For the text-containing cell, return its midpoint in (x, y) coordinate format. 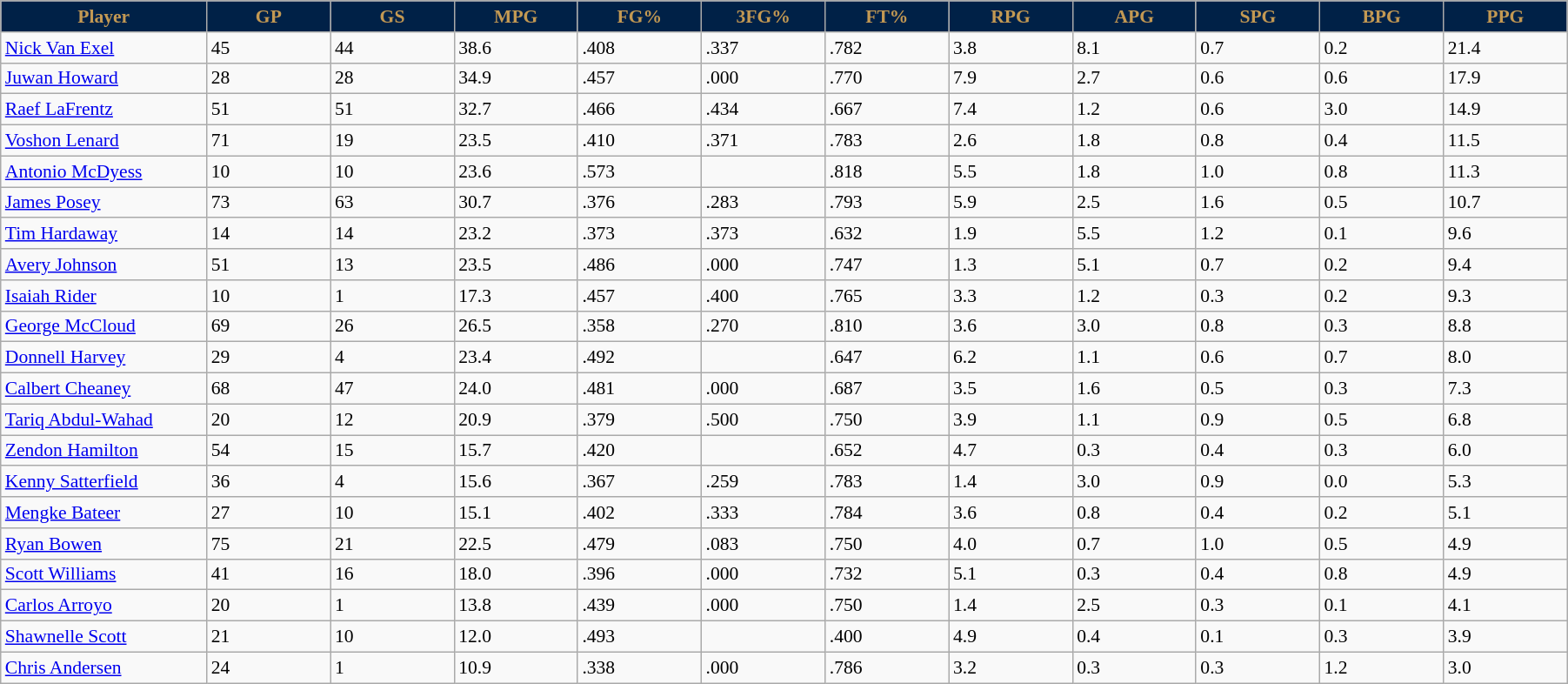
GP (269, 17)
.782 (887, 48)
10.7 (1505, 203)
0.0 (1381, 482)
5.9 (1011, 203)
23.6 (516, 171)
.358 (639, 326)
.770 (887, 78)
George McCloud (104, 326)
.337 (764, 48)
12.0 (516, 637)
SPG (1258, 17)
69 (269, 326)
Chris Andersen (104, 667)
Shawnelle Scott (104, 637)
APG (1134, 17)
75 (269, 544)
6.0 (1505, 451)
68 (269, 389)
3FG% (764, 17)
.632 (887, 234)
30.7 (516, 203)
.270 (764, 326)
.810 (887, 326)
.083 (764, 544)
FG% (639, 17)
21.4 (1505, 48)
.420 (639, 451)
.379 (639, 419)
73 (269, 203)
23.2 (516, 234)
.573 (639, 171)
1.9 (1011, 234)
63 (392, 203)
.376 (639, 203)
36 (269, 482)
3.2 (1011, 667)
Isaiah Rider (104, 296)
8.0 (1505, 358)
.410 (639, 141)
9.3 (1505, 296)
29 (269, 358)
4.1 (1505, 606)
3.5 (1011, 389)
27 (269, 513)
Juwan Howard (104, 78)
5.3 (1505, 482)
7.3 (1505, 389)
8.8 (1505, 326)
RPG (1011, 17)
Avery Johnson (104, 265)
FT% (887, 17)
15.6 (516, 482)
.408 (639, 48)
.786 (887, 667)
14.9 (1505, 110)
Tariq Abdul-Wahad (104, 419)
Zendon Hamilton (104, 451)
16 (392, 574)
1.3 (1011, 265)
17.9 (1505, 78)
23.4 (516, 358)
.765 (887, 296)
GS (392, 17)
Calbert Cheaney (104, 389)
6.8 (1505, 419)
.747 (887, 265)
.652 (887, 451)
.338 (639, 667)
10.9 (516, 667)
26.5 (516, 326)
13 (392, 265)
24.0 (516, 389)
26 (392, 326)
32.7 (516, 110)
15.1 (516, 513)
3.3 (1011, 296)
.396 (639, 574)
24 (269, 667)
41 (269, 574)
9.4 (1505, 265)
Raef LaFrentz (104, 110)
44 (392, 48)
4.0 (1011, 544)
22.5 (516, 544)
71 (269, 141)
Tim Hardaway (104, 234)
.259 (764, 482)
2.6 (1011, 141)
15 (392, 451)
Antonio McDyess (104, 171)
.492 (639, 358)
.486 (639, 265)
Nick Van Exel (104, 48)
13.8 (516, 606)
47 (392, 389)
34.9 (516, 78)
Player (104, 17)
.667 (887, 110)
.493 (639, 637)
7.9 (1011, 78)
James Posey (104, 203)
.500 (764, 419)
Voshon Lenard (104, 141)
PPG (1505, 17)
8.1 (1134, 48)
9.6 (1505, 234)
11.3 (1505, 171)
7.4 (1011, 110)
.439 (639, 606)
18.0 (516, 574)
MPG (516, 17)
12 (392, 419)
.687 (887, 389)
.466 (639, 110)
Kenny Satterfield (104, 482)
54 (269, 451)
.283 (764, 203)
17.3 (516, 296)
4.7 (1011, 451)
3.8 (1011, 48)
Carlos Arroyo (104, 606)
Scott Williams (104, 574)
.479 (639, 544)
.647 (887, 358)
Mengke Bateer (104, 513)
.367 (639, 482)
.371 (764, 141)
Donnell Harvey (104, 358)
38.6 (516, 48)
.333 (764, 513)
15.7 (516, 451)
19 (392, 141)
Ryan Bowen (104, 544)
6.2 (1011, 358)
.481 (639, 389)
20.9 (516, 419)
.784 (887, 513)
11.5 (1505, 141)
.434 (764, 110)
.818 (887, 171)
2.7 (1134, 78)
.402 (639, 513)
BPG (1381, 17)
.732 (887, 574)
45 (269, 48)
.793 (887, 203)
